Identify which cell holds the provided text, then report its [X, Y] central coordinate. 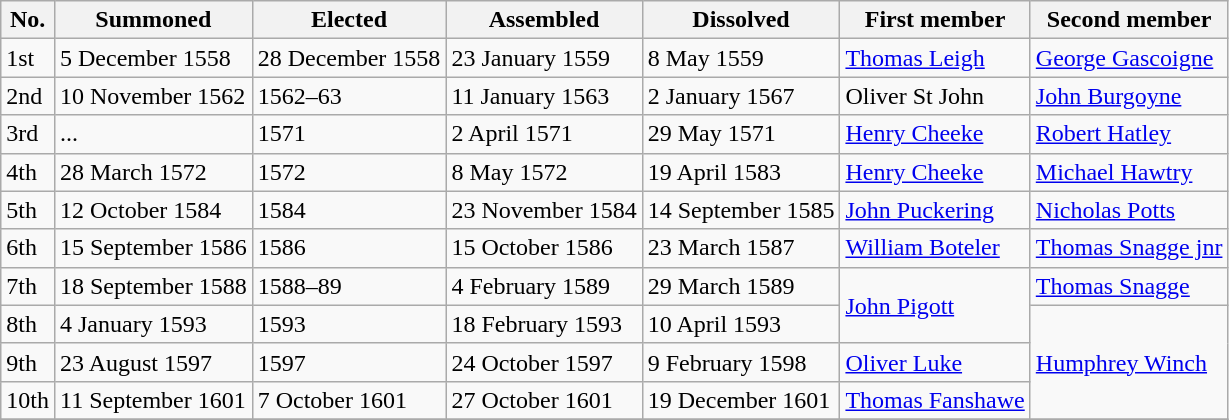
Thomas Snagge jnr [1129, 248]
28 December 1558 [349, 58]
Second member [1129, 20]
1584 [349, 210]
1588–89 [349, 286]
15 September 1586 [153, 248]
John Burgoyne [1129, 96]
Humphrey Winch [1129, 362]
11 September 1601 [153, 400]
Oliver Luke [935, 362]
1586 [349, 248]
11 January 1563 [544, 96]
1572 [349, 172]
3rd [28, 134]
29 March 1589 [741, 286]
William Boteler [935, 248]
1562–63 [349, 96]
Oliver St John [935, 96]
1571 [349, 134]
Dissolved [741, 20]
Thomas Fanshawe [935, 400]
10 November 1562 [153, 96]
23 November 1584 [544, 210]
1st [28, 58]
Elected [349, 20]
5 December 1558 [153, 58]
George Gascoigne [1129, 58]
2 January 1567 [741, 96]
24 October 1597 [544, 362]
Summoned [153, 20]
7 October 1601 [349, 400]
4 February 1589 [544, 286]
4th [28, 172]
8 May 1559 [741, 58]
Thomas Snagge [1129, 286]
No. [28, 20]
18 September 1588 [153, 286]
19 April 1583 [741, 172]
15 October 1586 [544, 248]
Robert Hatley [1129, 134]
6th [28, 248]
Nicholas Potts [1129, 210]
4 January 1593 [153, 324]
14 September 1585 [741, 210]
John Puckering [935, 210]
8 May 1572 [544, 172]
First member [935, 20]
Assembled [544, 20]
2nd [28, 96]
Michael Hawtry [1129, 172]
9th [28, 362]
2 April 1571 [544, 134]
18 February 1593 [544, 324]
5th [28, 210]
19 December 1601 [741, 400]
1593 [349, 324]
23 March 1587 [741, 248]
27 October 1601 [544, 400]
10th [28, 400]
23 January 1559 [544, 58]
Thomas Leigh [935, 58]
9 February 1598 [741, 362]
John Pigott [935, 305]
29 May 1571 [741, 134]
... [153, 134]
23 August 1597 [153, 362]
12 October 1584 [153, 210]
1597 [349, 362]
8th [28, 324]
7th [28, 286]
28 March 1572 [153, 172]
10 April 1593 [741, 324]
